Return [X, Y] of the center of cell containing provided text 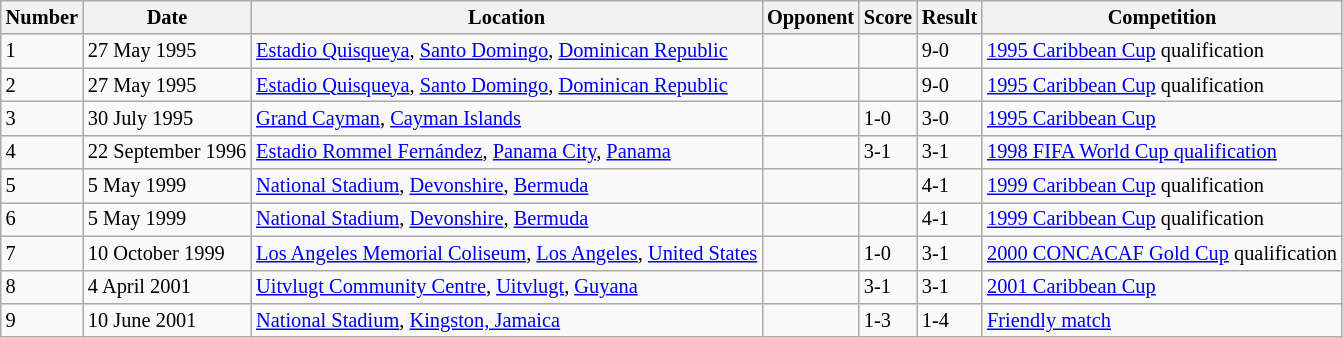
8 [42, 287]
Score [888, 17]
2001 Caribbean Cup [1162, 287]
Number [42, 17]
30 July 1995 [167, 118]
2 [42, 85]
9 [42, 320]
7 [42, 253]
1-4 [950, 320]
1998 FIFA World Cup qualification [1162, 152]
3-0 [950, 118]
10 June 2001 [167, 320]
3 [42, 118]
Uitvlugt Community Centre, Uitvlugt, Guyana [506, 287]
Friendly match [1162, 320]
Estadio Rommel Fernández, Panama City, Panama [506, 152]
5 [42, 186]
Date [167, 17]
2000 CONCACAF Gold Cup qualification [1162, 253]
4 [42, 152]
Competition [1162, 17]
6 [42, 219]
Opponent [810, 17]
4 April 2001 [167, 287]
Grand Cayman, Cayman Islands [506, 118]
Result [950, 17]
10 October 1999 [167, 253]
Location [506, 17]
1995 Caribbean Cup [1162, 118]
National Stadium, Kingston, Jamaica [506, 320]
1-3 [888, 320]
22 September 1996 [167, 152]
1 [42, 51]
Los Angeles Memorial Coliseum, Los Angeles, United States [506, 253]
